Detect which cell encompasses the target text, then output its [X, Y] center coordinate. 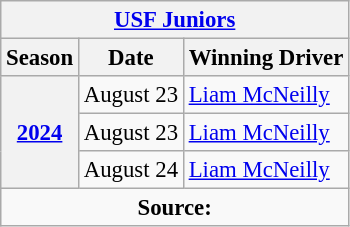
Winning Driver [266, 58]
2024 [40, 132]
USF Juniors [175, 20]
Date [130, 58]
Season [40, 58]
August 24 [130, 170]
Source: [175, 208]
